Find where the given text appears and provide that cell's center as (x, y) coordinate. 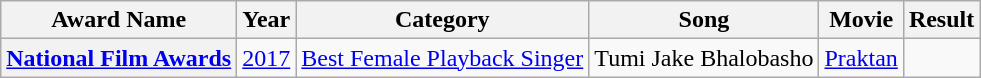
Best Female Playback Singer (442, 58)
Tumi Jake Bhalobasho (704, 58)
Movie (861, 20)
Year (266, 20)
Result (941, 20)
Category (442, 20)
Award Name (119, 20)
2017 (266, 58)
National Film Awards (119, 58)
Praktan (861, 58)
Song (704, 20)
